Return [x, y] of the center of cell containing provided text 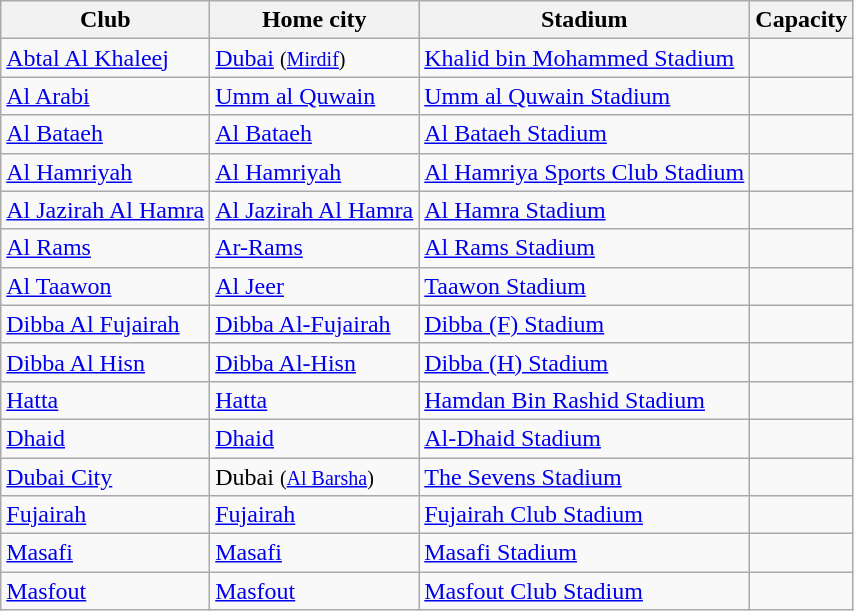
Khalid bin Mohammed Stadium [584, 58]
Home city [314, 20]
Capacity [802, 20]
Dubai (Al Barsha) [314, 477]
Taawon Stadium [584, 286]
Al Taawon [106, 286]
Abtal Al Khaleej [106, 58]
Dibba Al-Fujairah [314, 324]
Dibba Al Fujairah [106, 324]
Dibba (F) Stadium [584, 324]
Al Hamriya Sports Club Stadium [584, 172]
Dibba Al-Hisn [314, 362]
Al-Dhaid Stadium [584, 438]
Ar-Rams [314, 248]
Masafi Stadium [584, 553]
Dubai City [106, 477]
Club [106, 20]
Al Hamra Stadium [584, 210]
Dubai (Mirdif) [314, 58]
Dibba (H) Stadium [584, 362]
Al Arabi [106, 96]
Al Rams Stadium [584, 248]
Al Bataeh Stadium [584, 134]
Umm al Quwain [314, 96]
Hamdan Bin Rashid Stadium [584, 400]
Al Jeer [314, 286]
Umm al Quwain Stadium [584, 96]
Al Rams [106, 248]
Stadium [584, 20]
Masfout Club Stadium [584, 591]
Fujairah Club Stadium [584, 515]
Dibba Al Hisn [106, 362]
The Sevens Stadium [584, 477]
